Provide the [x, y] coordinate of the cell's center where the given text is located.  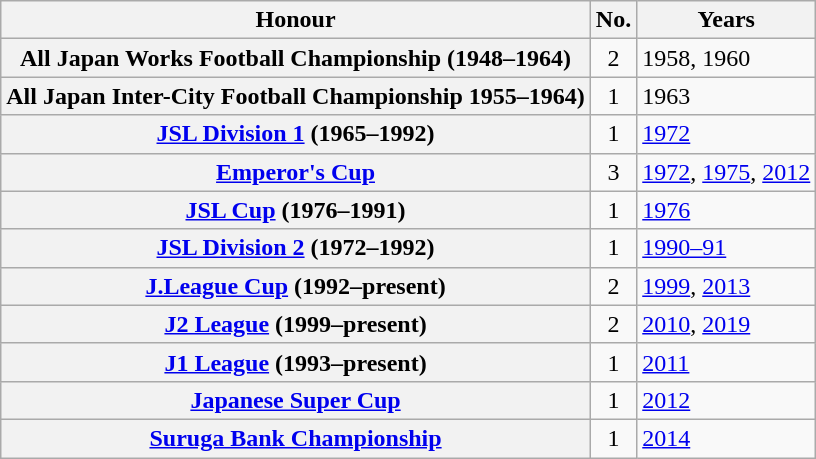
2012 [726, 400]
2010, 2019 [726, 324]
Suruga Bank Championship [296, 438]
1972, 1975, 2012 [726, 172]
1963 [726, 96]
1972 [726, 134]
All Japan Works Football Championship (1948–1964) [296, 58]
JSL Division 2 (1972–1992) [296, 248]
All Japan Inter-City Football Championship 1955–1964) [296, 96]
3 [613, 172]
J.League Cup (1992–present) [296, 286]
2011 [726, 362]
J2 League (1999–present) [296, 324]
No. [613, 20]
Years [726, 20]
1999, 2013 [726, 286]
Japanese Super Cup [296, 400]
1976 [726, 210]
JSL Cup (1976–1991) [296, 210]
JSL Division 1 (1965–1992) [296, 134]
J1 League (1993–present) [296, 362]
2014 [726, 438]
1990–91 [726, 248]
1958, 1960 [726, 58]
Honour [296, 20]
Emperor's Cup [296, 172]
